Capture the cell that displays the provided text and extract its [X, Y] central coordinate. 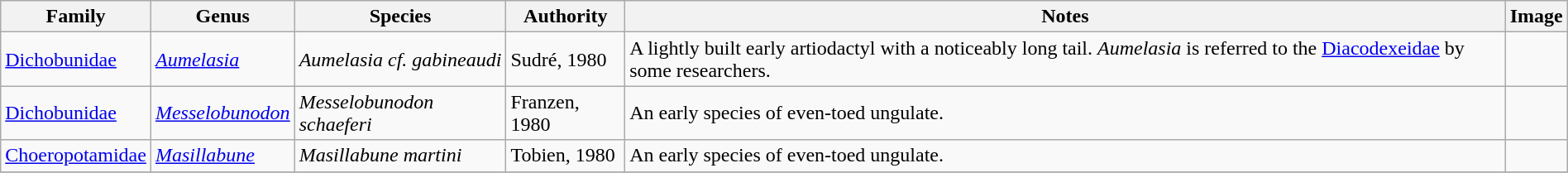
Family [76, 17]
Messelobunodon [222, 113]
Notes [1065, 17]
Aumelasia cf. gabineaudi [400, 60]
A lightly built early artiodactyl with a noticeably long tail. Aumelasia is referred to the Diacodexeidae by some researchers. [1065, 60]
Authority [566, 17]
Image [1537, 17]
Franzen, 1980 [566, 113]
Masillabune martini [400, 156]
Masillabune [222, 156]
Messelobunodon schaeferi [400, 113]
Sudré, 1980 [566, 60]
Aumelasia [222, 60]
Choeropotamidae [76, 156]
Tobien, 1980 [566, 156]
Genus [222, 17]
Species [400, 17]
